From the cell containing the given text, extract its center point as (x, y) coordinate. 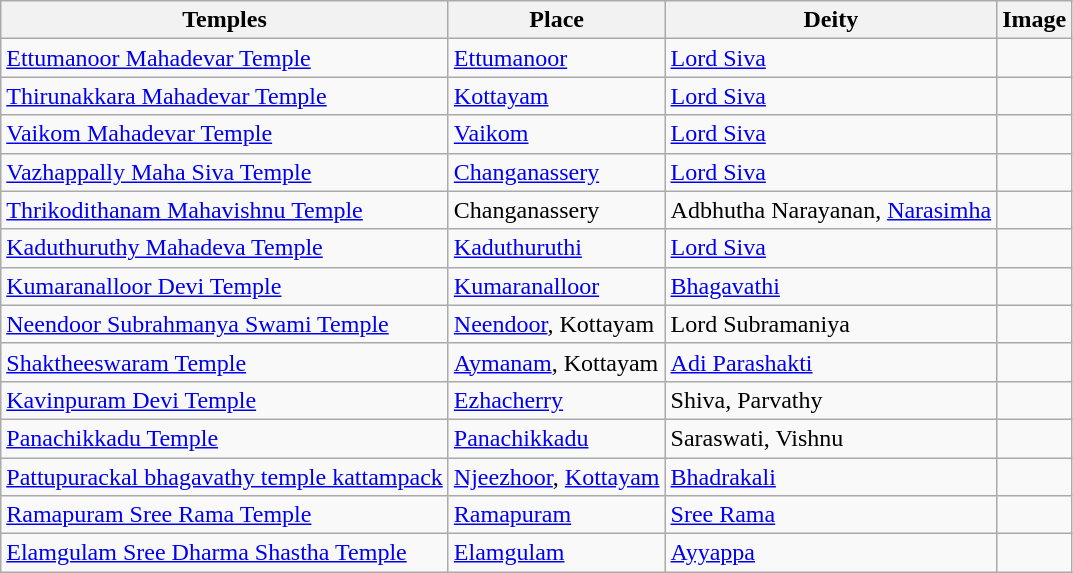
Temples (225, 20)
Kavinpuram Devi Temple (225, 400)
Elamgulam Sree Dharma Shastha Temple (225, 553)
Neendoor Subrahmanya Swami Temple (225, 324)
Adi Parashakti (831, 362)
Lord Subramaniya (831, 324)
Ettumanoor Mahadevar Temple (225, 58)
Kumaranalloor (556, 286)
Elamgulam (556, 553)
Ramapuram (556, 515)
Sree Rama (831, 515)
Bhagavathi (831, 286)
Ramapuram Sree Rama Temple (225, 515)
Panachikkadu Temple (225, 438)
Vazhappally Maha Siva Temple (225, 172)
Kottayam (556, 96)
Ezhacherry (556, 400)
Njeezhoor, Kottayam (556, 477)
Saraswati, Vishnu (831, 438)
Place (556, 20)
Vaikom Mahadevar Temple (225, 134)
Shaktheeswaram Temple (225, 362)
Bhadrakali (831, 477)
Ettumanoor (556, 58)
Vaikom (556, 134)
Thrikodithanam Mahavishnu Temple (225, 210)
Aymanam, Kottayam (556, 362)
Kumaranalloor Devi Temple (225, 286)
Pattupurackal bhagavathy temple kattampack (225, 477)
Panachikkadu (556, 438)
Image (1034, 20)
Neendoor, Kottayam (556, 324)
Ayyappa (831, 553)
Kaduthuruthy Mahadeva Temple (225, 248)
Thirunakkara Mahadevar Temple (225, 96)
Shiva, Parvathy (831, 400)
Adbhutha Narayanan, Narasimha (831, 210)
Deity (831, 20)
Kaduthuruthi (556, 248)
